Provide the [X, Y] coordinate of the cell's center where the given text is located.  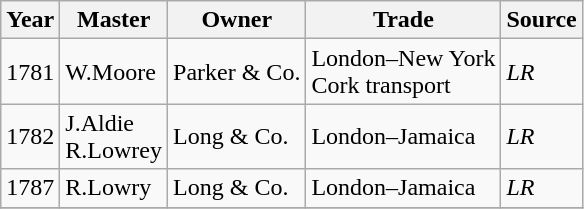
1781 [30, 72]
Owner [237, 20]
Year [30, 20]
Parker & Co. [237, 72]
1787 [30, 188]
1782 [30, 136]
London–New YorkCork transport [404, 72]
Trade [404, 20]
R.Lowry [114, 188]
Master [114, 20]
W.Moore [114, 72]
Source [542, 20]
J.AldieR.Lowrey [114, 136]
